Capture the cell that displays the provided text and extract its [x, y] central coordinate. 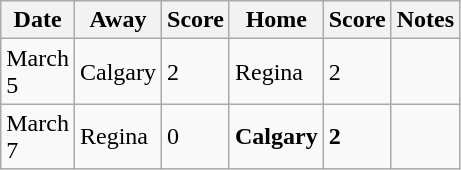
0 [196, 136]
Date [38, 20]
March 5 [38, 72]
Notes [425, 20]
Home [276, 20]
Away [118, 20]
March 7 [38, 136]
